From the cell containing the given text, extract its center point as (X, Y) coordinate. 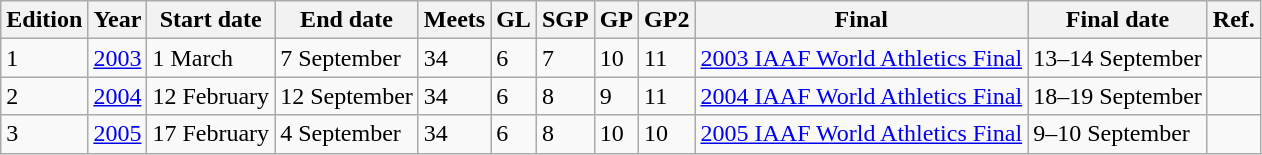
GP2 (667, 20)
Year (118, 20)
2004 IAAF World Athletics Final (862, 96)
3 (44, 134)
Final date (1118, 20)
1 (44, 58)
13–14 September (1118, 58)
12 February (211, 96)
2003 IAAF World Athletics Final (862, 58)
Final (862, 20)
2004 (118, 96)
4 September (347, 134)
7 (565, 58)
2005 IAAF World Athletics Final (862, 134)
Ref. (1234, 20)
2 (44, 96)
End date (347, 20)
2005 (118, 134)
SGP (565, 20)
Edition (44, 20)
Start date (211, 20)
GP (616, 20)
7 September (347, 58)
17 February (211, 134)
12 September (347, 96)
GL (514, 20)
9 (616, 96)
1 March (211, 58)
Meets (454, 20)
2003 (118, 58)
9–10 September (1118, 134)
18–19 September (1118, 96)
